Extract the [x, y] coordinate from the center of the cell holding the provided text.  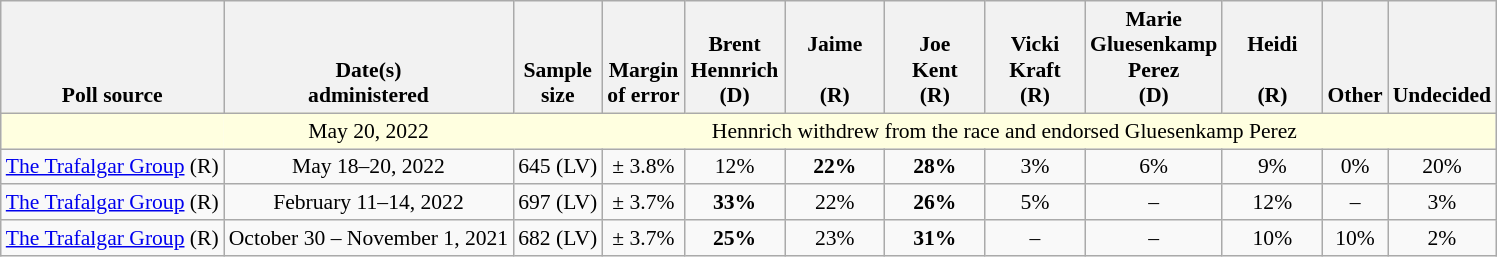
697 (LV) [558, 203]
20% [1442, 167]
0% [1354, 167]
May 20, 2022 [369, 131]
33% [735, 203]
31% [935, 238]
Poll source [112, 57]
October 30 – November 1, 2021 [369, 238]
645 (LV) [558, 167]
Marginof error [643, 57]
Hennrich withdrew from the race and endorsed Gluesenkamp Perez [1004, 131]
VickiKraft(R) [1035, 57]
26% [935, 203]
Jaime(R) [835, 57]
February 11–14, 2022 [369, 203]
Date(s)administered [369, 57]
± 3.8% [643, 167]
Undecided [1442, 57]
23% [835, 238]
Other [1354, 57]
28% [935, 167]
Samplesize [558, 57]
2% [1442, 238]
9% [1272, 167]
May 18–20, 2022 [369, 167]
5% [1035, 203]
Heidi(R) [1272, 57]
25% [735, 238]
682 (LV) [558, 238]
JoeKent(R) [935, 57]
MarieGluesenkamp Perez(D) [1154, 57]
6% [1154, 167]
BrentHennrich(D) [735, 57]
